Output the [X, Y] coordinate of the center of the cell containing the given text.  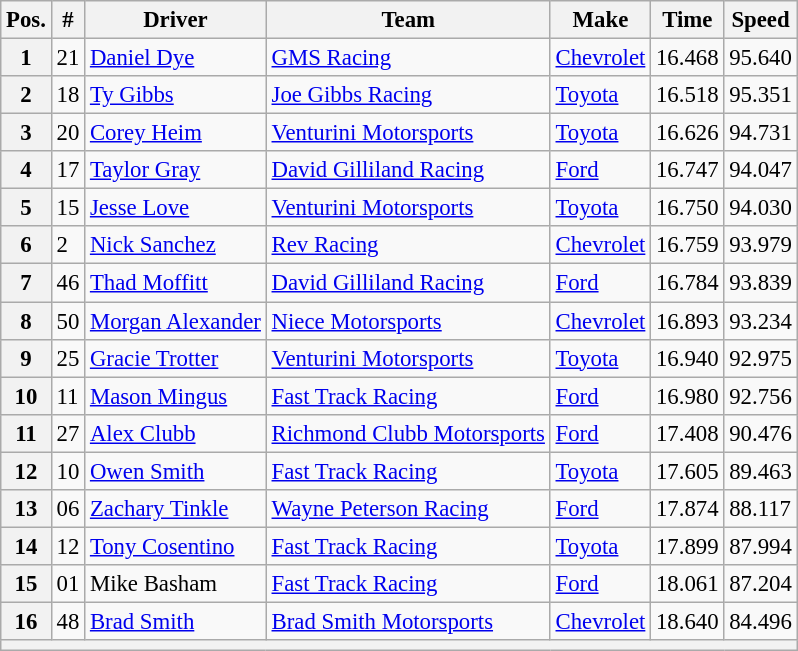
Taylor Gray [176, 170]
84.496 [760, 621]
Make [600, 20]
92.975 [760, 358]
87.994 [760, 546]
Daniel Dye [176, 58]
89.463 [760, 471]
Thad Moffitt [176, 283]
8 [26, 321]
16.518 [688, 95]
Rev Racing [408, 245]
93.839 [760, 283]
16.940 [688, 358]
Owen Smith [176, 471]
18 [68, 95]
20 [68, 133]
16.626 [688, 133]
93.979 [760, 245]
16.893 [688, 321]
9 [26, 358]
94.030 [760, 208]
Speed [760, 20]
17.605 [688, 471]
88.117 [760, 509]
Mason Mingus [176, 396]
16 [26, 621]
Team [408, 20]
18.640 [688, 621]
GMS Racing [408, 58]
27 [68, 433]
14 [26, 546]
16.468 [688, 58]
Pos. [26, 20]
Brad Smith Motorsports [408, 621]
16.759 [688, 245]
92.756 [760, 396]
48 [68, 621]
17.874 [688, 509]
94.731 [760, 133]
Morgan Alexander [176, 321]
7 [26, 283]
95.351 [760, 95]
17.408 [688, 433]
17.899 [688, 546]
21 [68, 58]
01 [68, 584]
Ty Gibbs [176, 95]
50 [68, 321]
16.747 [688, 170]
17 [68, 170]
Tony Cosentino [176, 546]
Gracie Trotter [176, 358]
16.980 [688, 396]
93.234 [760, 321]
6 [26, 245]
3 [26, 133]
Time [688, 20]
16.784 [688, 283]
Driver [176, 20]
Brad Smith [176, 621]
95.640 [760, 58]
13 [26, 509]
Mike Basham [176, 584]
Alex Clubb [176, 433]
4 [26, 170]
25 [68, 358]
Wayne Peterson Racing [408, 509]
06 [68, 509]
Jesse Love [176, 208]
Zachary Tinkle [176, 509]
Nick Sanchez [176, 245]
87.204 [760, 584]
90.476 [760, 433]
1 [26, 58]
# [68, 20]
94.047 [760, 170]
5 [26, 208]
Joe Gibbs Racing [408, 95]
16.750 [688, 208]
Richmond Clubb Motorsports [408, 433]
18.061 [688, 584]
Niece Motorsports [408, 321]
Corey Heim [176, 133]
46 [68, 283]
